Detect which cell encompasses the target text, then output its (x, y) center coordinate. 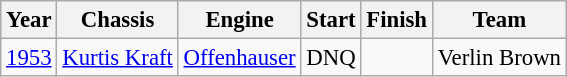
DNQ (331, 58)
Verlin Brown (499, 58)
Kurtis Kraft (118, 58)
Offenhauser (240, 58)
Year (29, 20)
Engine (240, 20)
Team (499, 20)
Chassis (118, 20)
1953 (29, 58)
Finish (396, 20)
Start (331, 20)
